Pinpoint the cell where the given text exists, returning its [x, y] midpoint coordinate. 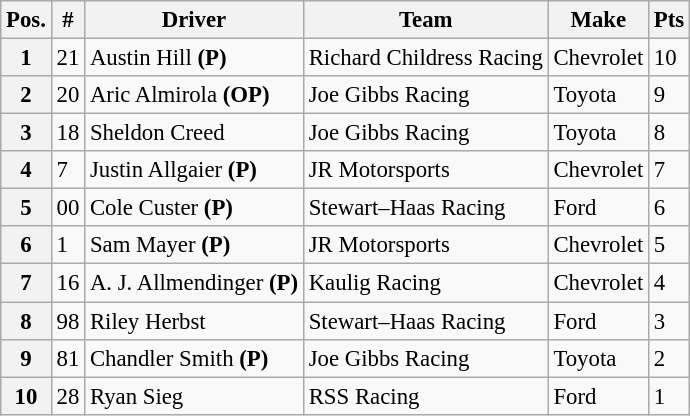
Make [598, 20]
Cole Custer (P) [194, 208]
Driver [194, 20]
Sheldon Creed [194, 133]
Sam Mayer (P) [194, 245]
Aric Almirola (OP) [194, 95]
Team [426, 20]
20 [68, 95]
Pts [670, 20]
Chandler Smith (P) [194, 358]
Ryan Sieg [194, 396]
A. J. Allmendinger (P) [194, 283]
Riley Herbst [194, 321]
Richard Childress Racing [426, 58]
16 [68, 283]
18 [68, 133]
# [68, 20]
98 [68, 321]
RSS Racing [426, 396]
Pos. [26, 20]
28 [68, 396]
Austin Hill (P) [194, 58]
Kaulig Racing [426, 283]
81 [68, 358]
Justin Allgaier (P) [194, 170]
21 [68, 58]
00 [68, 208]
